Return the (X, Y) coordinate for the center point of the cell that contains the specified text.  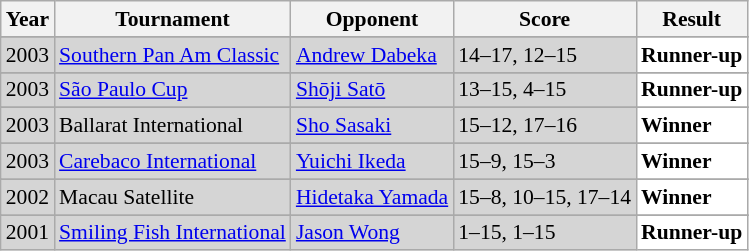
Ballarat International (172, 126)
Year (28, 19)
Smiling Fish International (172, 233)
15–8, 10–15, 17–14 (544, 197)
Opponent (372, 19)
15–12, 17–16 (544, 126)
Result (692, 19)
Sho Sasaki (372, 126)
2001 (28, 233)
Yuichi Ikeda (372, 162)
Southern Pan Am Classic (172, 55)
2002 (28, 197)
Hidetaka Yamada (372, 197)
Macau Satellite (172, 197)
Tournament (172, 19)
Andrew Dabeka (372, 55)
13–15, 4–15 (544, 90)
14–17, 12–15 (544, 55)
1–15, 1–15 (544, 233)
Carebaco International (172, 162)
São Paulo Cup (172, 90)
Shōji Satō (372, 90)
Jason Wong (372, 233)
15–9, 15–3 (544, 162)
Score (544, 19)
